Determine the [X, Y] coordinate at the center of the cell enclosing the given text.  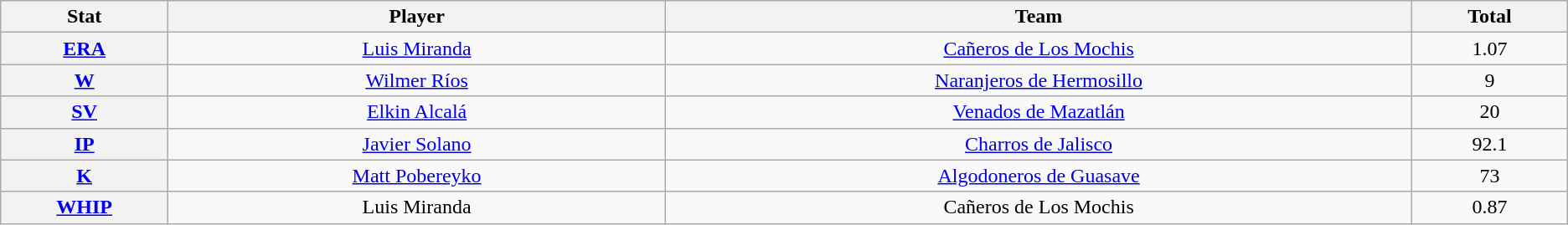
Matt Pobereyko [417, 176]
92.1 [1490, 144]
W [85, 80]
Javier Solano [417, 144]
IP [85, 144]
Venados de Mazatlán [1039, 112]
WHIP [85, 207]
Team [1039, 17]
K [85, 176]
Elkin Alcalá [417, 112]
Total [1490, 17]
Naranjeros de Hermosillo [1039, 80]
Player [417, 17]
SV [85, 112]
73 [1490, 176]
Algodoneros de Guasave [1039, 176]
9 [1490, 80]
Stat [85, 17]
1.07 [1490, 49]
ERA [85, 49]
Charros de Jalisco [1039, 144]
20 [1490, 112]
Wilmer Ríos [417, 80]
0.87 [1490, 207]
